Locate the cell with the specified text and output its [X, Y] center coordinate. 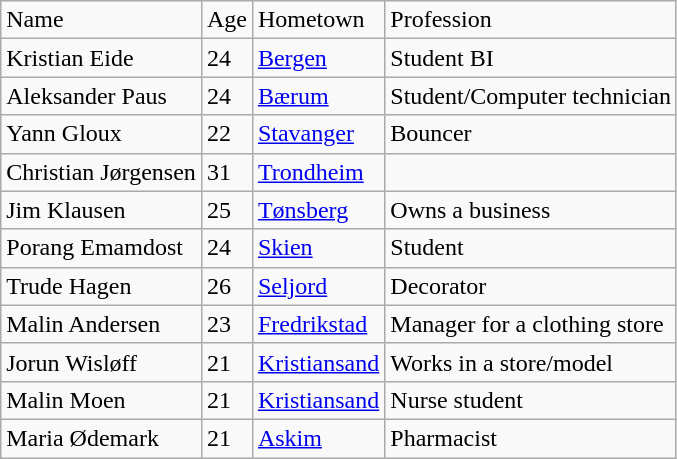
Tønsberg [318, 210]
Askim [318, 438]
Stavanger [318, 134]
Age [226, 20]
Student/Computer technician [531, 96]
Maria Ødemark [102, 438]
Profession [531, 20]
Malin Andersen [102, 324]
Porang Emamdost [102, 248]
25 [226, 210]
22 [226, 134]
Owns a business [531, 210]
Malin Moen [102, 400]
Hometown [318, 20]
Name [102, 20]
Yann Gloux [102, 134]
Bærum [318, 96]
Decorator [531, 286]
31 [226, 172]
Seljord [318, 286]
Pharmacist [531, 438]
26 [226, 286]
Kristian Eide [102, 58]
Skien [318, 248]
Jim Klausen [102, 210]
Christian Jørgensen [102, 172]
Bergen [318, 58]
23 [226, 324]
Works in a store/model [531, 362]
Bouncer [531, 134]
Aleksander Paus [102, 96]
Student [531, 248]
Manager for a clothing store [531, 324]
Student BI [531, 58]
Fredrikstad [318, 324]
Nurse student [531, 400]
Jorun Wisløff [102, 362]
Trondheim [318, 172]
Trude Hagen [102, 286]
